Pinpoint the cell where the given text exists, returning its (X, Y) midpoint coordinate. 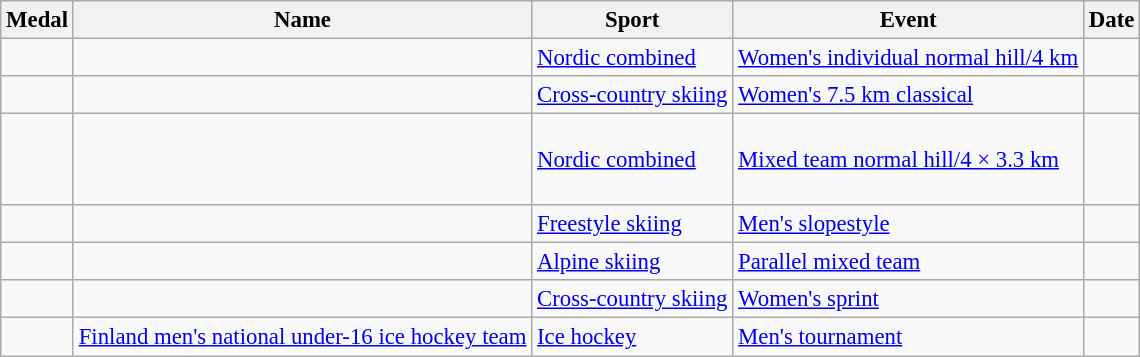
Women's 7.5 km classical (908, 95)
Women's sprint (908, 299)
Ice hockey (632, 337)
Finland men's national under-16 ice hockey team (302, 337)
Women's individual normal hill/4 km (908, 58)
Alpine skiing (632, 262)
Name (302, 20)
Sport (632, 20)
Parallel mixed team (908, 262)
Medal (38, 20)
Men's slopestyle (908, 224)
Men's tournament (908, 337)
Mixed team normal hill/4 × 3.3 km (908, 160)
Freestyle skiing (632, 224)
Date (1112, 20)
Event (908, 20)
